From the cell containing the given text, extract its center point as [x, y] coordinate. 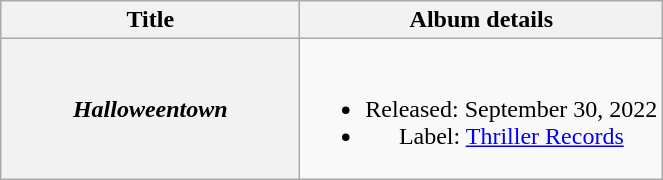
Halloweentown [150, 109]
Released: September 30, 2022Label: Thriller Records [482, 109]
Title [150, 20]
Album details [482, 20]
